Scan for the cell matching the given text and deliver its (X, Y) coordinate at center. 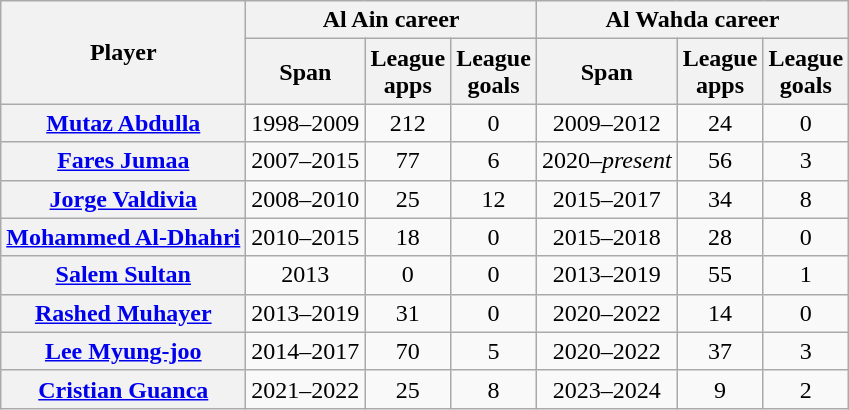
2013 (306, 275)
14 (720, 313)
2014–2017 (306, 351)
2009–2012 (606, 123)
2020–present (606, 161)
Mutaz Abdulla (124, 123)
2023–2024 (606, 389)
Lee Myung-joo (124, 351)
Jorge Valdivia (124, 199)
77 (408, 161)
Mohammed Al-Dhahri (124, 237)
70 (408, 351)
9 (720, 389)
1 (806, 275)
55 (720, 275)
Player (124, 52)
2015–2017 (606, 199)
12 (494, 199)
31 (408, 313)
2021–2022 (306, 389)
Cristian Guanca (124, 389)
Rashed Muhayer (124, 313)
Fares Jumaa (124, 161)
24 (720, 123)
5 (494, 351)
28 (720, 237)
Salem Sultan (124, 275)
2010–2015 (306, 237)
2015–2018 (606, 237)
34 (720, 199)
1998–2009 (306, 123)
2008–2010 (306, 199)
37 (720, 351)
6 (494, 161)
2007–2015 (306, 161)
Al Wahda career (692, 20)
Al Ain career (392, 20)
2 (806, 389)
212 (408, 123)
18 (408, 237)
56 (720, 161)
